Detect which cell encompasses the target text, then output its [X, Y] center coordinate. 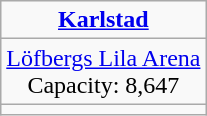
Karlstad [104, 20]
Löfbergs Lila ArenaCapacity: 8,647 [104, 72]
